Search for the cell housing the specified text and yield its (X, Y) center coordinate. 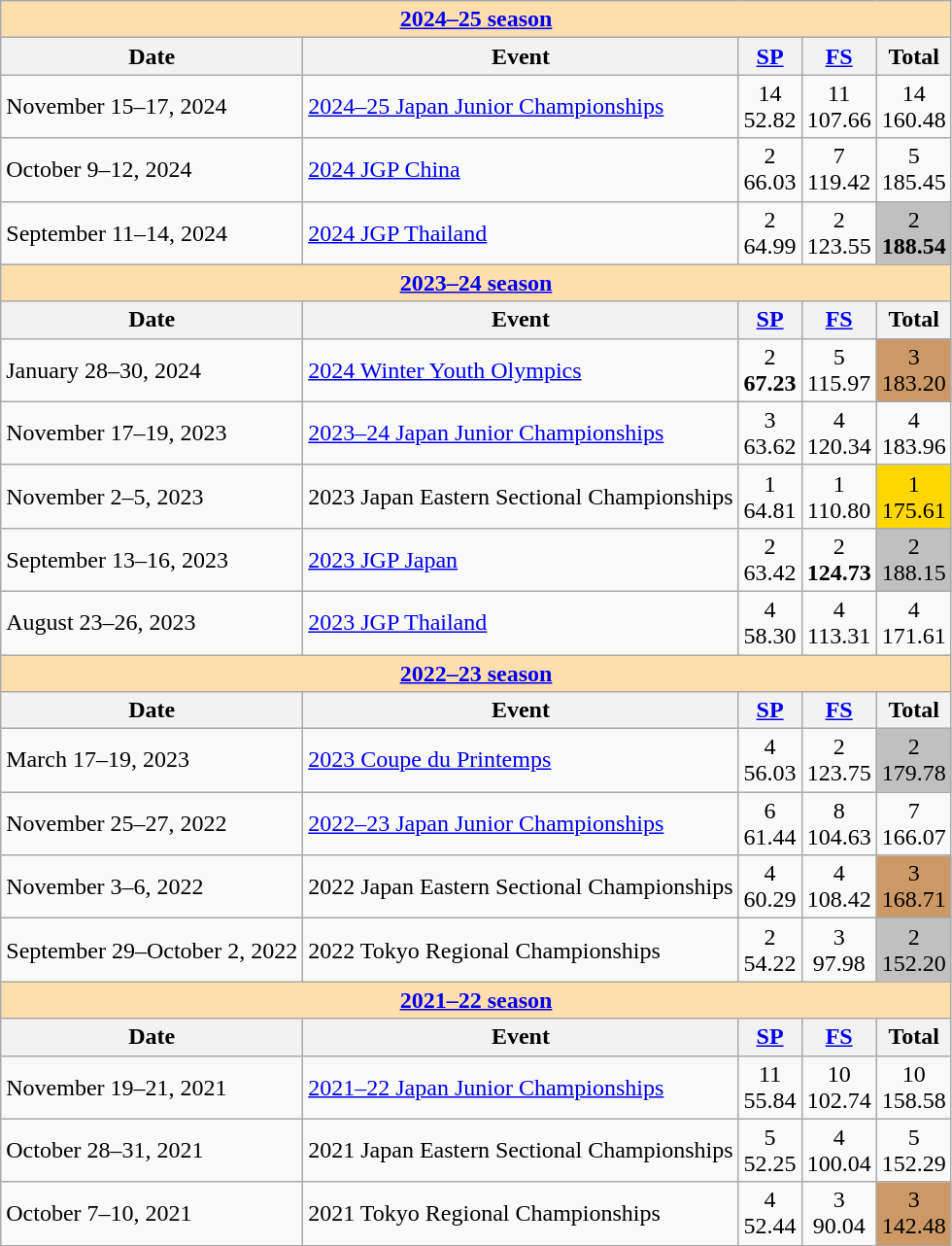
4 52.44 (769, 1213)
4 58.30 (769, 622)
January 28–30, 2024 (152, 369)
11 107.66 (839, 107)
7 119.42 (839, 169)
2024–25 season (476, 19)
8 104.63 (839, 824)
14 160.48 (913, 107)
10 102.74 (839, 1087)
2022–23 Japan Junior Championships (521, 824)
4 120.34 (839, 433)
March 17–19, 2023 (152, 760)
September 11–14, 2024 (152, 233)
10 158.58 (913, 1087)
2 179.78 (913, 760)
August 23–26, 2023 (152, 622)
2 64.99 (769, 233)
2 188.15 (913, 560)
3 97.98 (839, 951)
2 188.54 (913, 233)
2023–24 Japan Junior Championships (521, 433)
3 63.62 (769, 433)
September 29–October 2, 2022 (152, 951)
3 142.48 (913, 1213)
4 100.04 (839, 1151)
2 124.73 (839, 560)
4 171.61 (913, 622)
1 175.61 (913, 496)
2023–24 season (476, 283)
November 3–6, 2022 (152, 886)
4 56.03 (769, 760)
September 13–16, 2023 (152, 560)
11 55.84 (769, 1087)
2 67.23 (769, 369)
2 54.22 (769, 951)
5 152.29 (913, 1151)
2022 Japan Eastern Sectional Championships (521, 886)
November 25–27, 2022 (152, 824)
1 110.80 (839, 496)
3 90.04 (839, 1213)
6 61.44 (769, 824)
2024 JGP China (521, 169)
5 115.97 (839, 369)
October 9–12, 2024 (152, 169)
5 52.25 (769, 1151)
2 123.75 (839, 760)
2023 JGP Thailand (521, 622)
2024 Winter Youth Olympics (521, 369)
2 123.55 (839, 233)
2021–22 Japan Junior Championships (521, 1087)
2022 Tokyo Regional Championships (521, 951)
2024 JGP Thailand (521, 233)
October 28–31, 2021 (152, 1151)
October 7–10, 2021 (152, 1213)
2 63.42 (769, 560)
4 113.31 (839, 622)
2021 Japan Eastern Sectional Championships (521, 1151)
November 15–17, 2024 (152, 107)
2 152.20 (913, 951)
1 64.81 (769, 496)
2021–22 season (476, 1000)
7 166.07 (913, 824)
2 66.03 (769, 169)
2024–25 Japan Junior Championships (521, 107)
3 183.20 (913, 369)
2023 JGP Japan (521, 560)
4 183.96 (913, 433)
November 19–21, 2021 (152, 1087)
November 2–5, 2023 (152, 496)
2023 Japan Eastern Sectional Championships (521, 496)
4 108.42 (839, 886)
2022–23 season (476, 674)
November 17–19, 2023 (152, 433)
2023 Coupe du Printemps (521, 760)
14 52.82 (769, 107)
4 60.29 (769, 886)
3 168.71 (913, 886)
5 185.45 (913, 169)
2021 Tokyo Regional Championships (521, 1213)
